Return (x, y) of the center of cell containing provided text 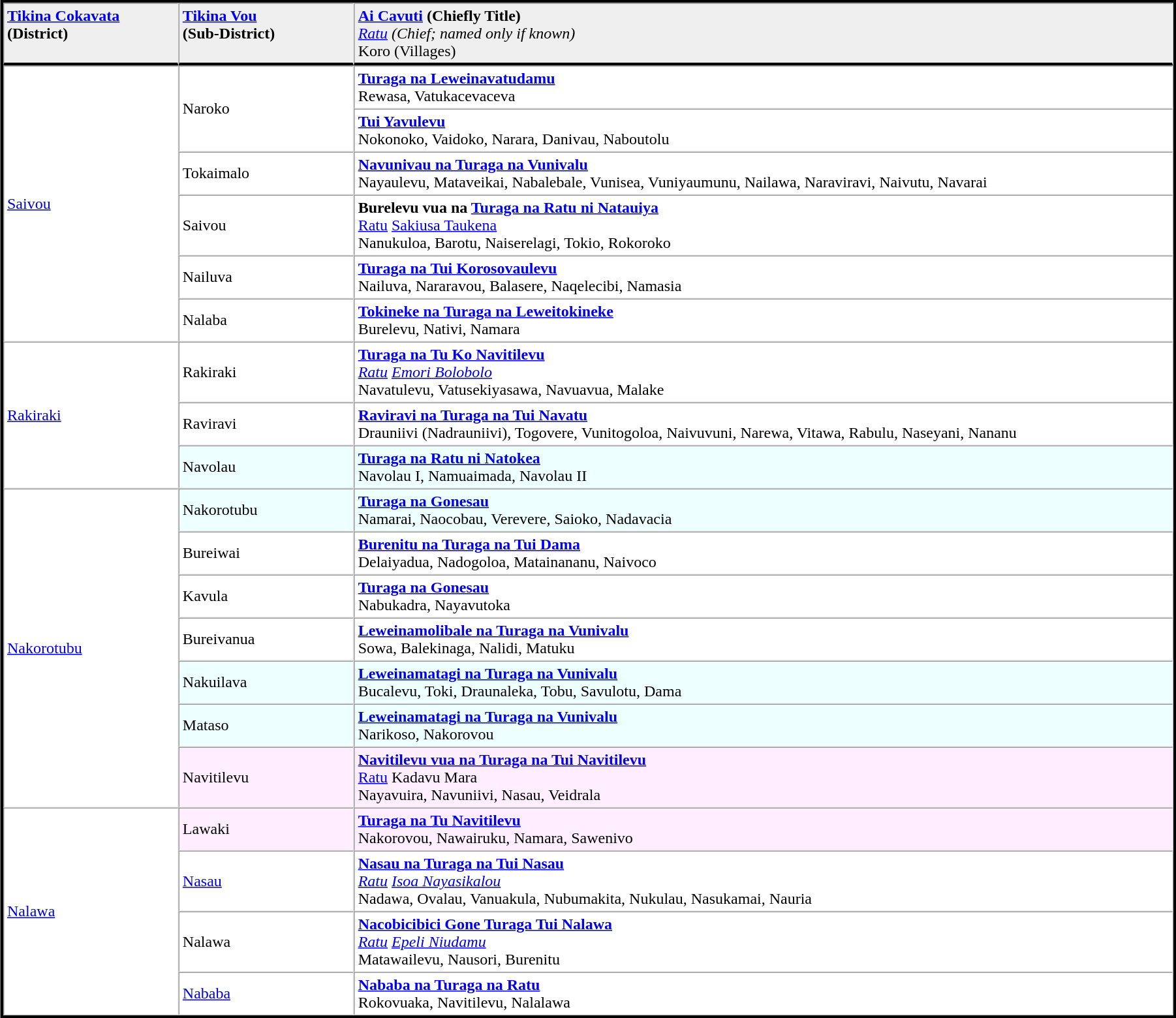
Tikina Cokavata(District) (91, 34)
Navunivau na Turaga na VunivaluNayaulevu, Mataveikai, Nabalebale, Vunisea, Vuniyaumunu, Nailawa, Naraviravi, Naivutu, Navarai (764, 173)
Turaga na Tui KorosovaulevuNailuva, Nararavou, Balasere, Naqelecibi, Namasia (764, 277)
Navolau (266, 467)
Turaga na Ratu ni NatokeaNavolau I, Namuaimada, Navolau II (764, 467)
Turaga na GonesauNabukadra, Nayavutoka (764, 596)
Tokineke na Turaga na LeweitokinekeBurelevu, Nativi, Namara (764, 320)
Leweinamatagi na Turaga na VunivaluBucalevu, Toki, Draunaleka, Tobu, Savulotu, Dama (764, 682)
Nakuilava (266, 682)
Leweinamatagi na Turaga na VunivaluNarikoso, Nakorovou (764, 725)
Raviravi (266, 424)
Tui YavulevuNokonoko, Vaidoko, Narara, Danivau, Naboutolu (764, 130)
Lawaki (266, 829)
Nailuva (266, 277)
Turaga na LeweinavatudamuRewasa, Vatukacevaceva (764, 87)
Bureivanua (266, 639)
Turaga na Tu NavitilevuNakorovou, Nawairuku, Namara, Sawenivo (764, 829)
Raviravi na Turaga na Tui NavatuDrauniivi (Nadrauniivi), Togovere, Vunitogoloa, Naivuvuni, Narewa, Vitawa, Rabulu, Naseyani, Nananu (764, 424)
Burelevu vua na Turaga na Ratu ni NatauiyaRatu Sakiusa TaukenaNanukuloa, Barotu, Naiserelagi, Tokio, Rokoroko (764, 224)
Turaga na GonesauNamarai, Naocobau, Verevere, Saioko, Nadavacia (764, 510)
Nababa na Turaga na RatuRokovuaka, Navitilevu, Nalalawa (764, 994)
Naroko (266, 108)
Navitilevu vua na Turaga na Tui NavitilevuRatu Kadavu MaraNayavuira, Navuniivi, Nasau, Veidrala (764, 777)
Bureiwai (266, 553)
Nasau (266, 881)
Nababa (266, 994)
Nacobicibici Gone Turaga Tui NalawaRatu Epeli NiudamuMatawailevu, Nausori, Burenitu (764, 941)
Tokaimalo (266, 173)
Leweinamolibale na Turaga na VunivaluSowa, Balekinaga, Nalidi, Matuku (764, 639)
Kavula (266, 596)
Ai Cavuti (Chiefly Title)Ratu (Chief; named only if known)Koro (Villages) (764, 34)
Tikina Vou(Sub-District) (266, 34)
Burenitu na Turaga na Tui DamaDelaiyadua, Nadogoloa, Matainananu, Naivoco (764, 553)
Turaga na Tu Ko NavitilevuRatu Emori BoloboloNavatulevu, Vatusekiyasawa, Navuavua, Malake (764, 372)
Mataso (266, 725)
Nasau na Turaga na Tui NasauRatu Isoa NayasikalouNadawa, Ovalau, Vanuakula, Nubumakita, Nukulau, Nasukamai, Nauria (764, 881)
Nalaba (266, 320)
Navitilevu (266, 777)
